Determine the [X, Y] coordinate at the center of the cell enclosing the given text.  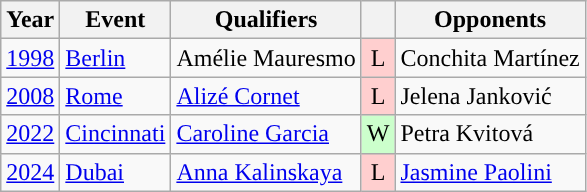
Dubai [116, 172]
2008 [30, 96]
2022 [30, 134]
Anna Kalinskaya [266, 172]
Year [30, 20]
Jasmine Paolini [490, 172]
2024 [30, 172]
Event [116, 20]
Caroline Garcia [266, 134]
Berlin [116, 58]
Amélie Mauresmo [266, 58]
Rome [116, 96]
Jelena Janković [490, 96]
Petra Kvitová [490, 134]
W [378, 134]
Cincinnati [116, 134]
Qualifiers [266, 20]
1998 [30, 58]
Alizé Cornet [266, 96]
Opponents [490, 20]
Conchita Martínez [490, 58]
